Return the [X, Y] coordinate for the center point of the cell that contains the specified text.  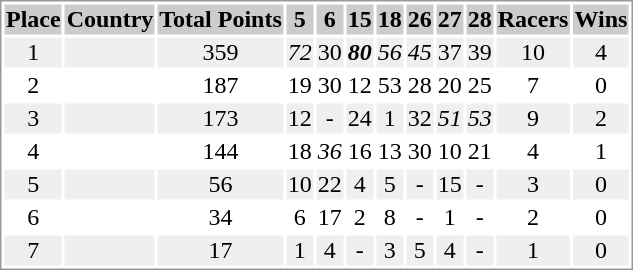
Wins [601, 19]
36 [330, 151]
24 [360, 119]
20 [450, 85]
32 [420, 119]
19 [300, 85]
80 [360, 53]
22 [330, 185]
51 [450, 119]
13 [390, 151]
21 [480, 151]
187 [220, 85]
Country [110, 19]
173 [220, 119]
72 [300, 53]
9 [533, 119]
Racers [533, 19]
37 [450, 53]
27 [450, 19]
Total Points [220, 19]
34 [220, 217]
8 [390, 217]
25 [480, 85]
16 [360, 151]
39 [480, 53]
359 [220, 53]
Place [33, 19]
45 [420, 53]
26 [420, 19]
144 [220, 151]
